Provide the (x, y) coordinate of the cell's center where the given text is located.  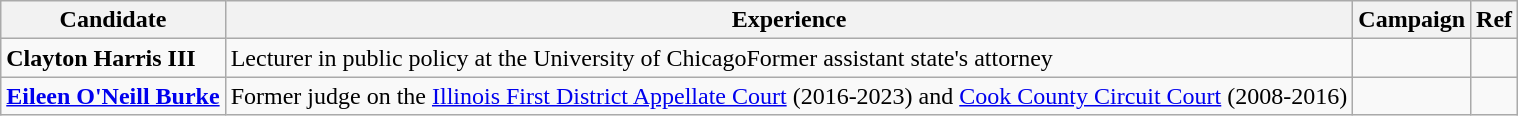
Campaign (1412, 20)
Lecturer in public policy at the University of ChicagoFormer assistant state's attorney (789, 58)
Ref (1494, 20)
Eileen O'Neill Burke (113, 96)
Experience (789, 20)
Former judge on the Illinois First District Appellate Court (2016-2023) and Cook County Circuit Court (2008-2016) (789, 96)
Clayton Harris III (113, 58)
Candidate (113, 20)
